Locate the cell with the specified text and output its [X, Y] center coordinate. 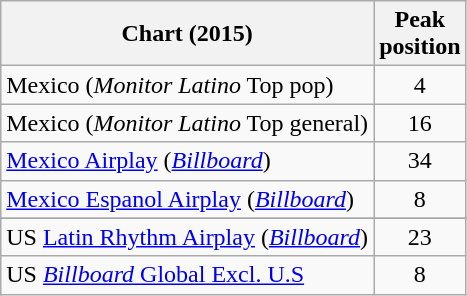
Chart (2015) [188, 34]
Mexico (Monitor Latino Top general) [188, 123]
US Latin Rhythm Airplay (Billboard) [188, 237]
16 [420, 123]
US Billboard Global Excl. U.S [188, 275]
34 [420, 161]
Mexico Airplay (Billboard) [188, 161]
Mexico Espanol Airplay (Billboard) [188, 199]
Peakposition [420, 34]
23 [420, 237]
Mexico (Monitor Latino Top pop) [188, 85]
4 [420, 85]
